From the cell containing the given text, extract its center point as [X, Y] coordinate. 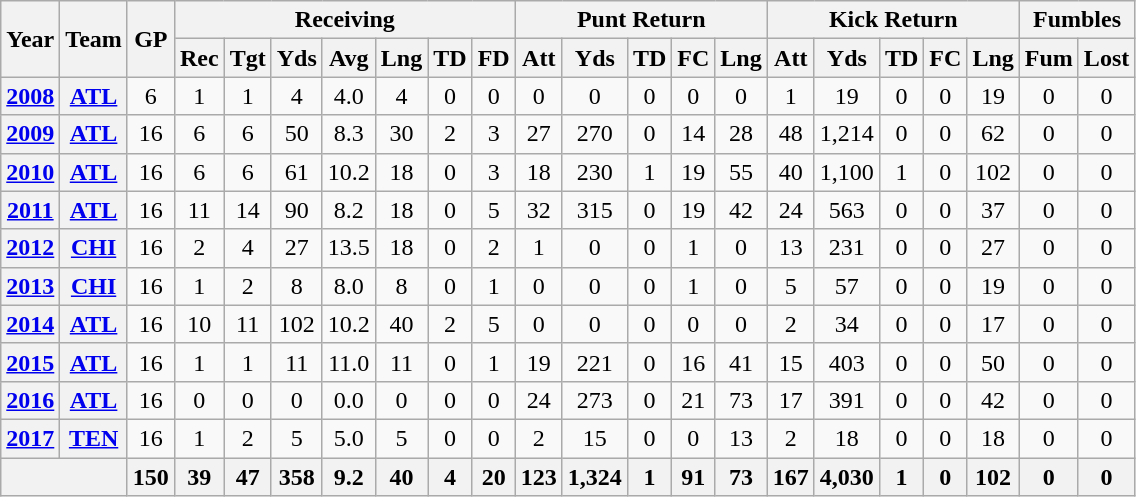
39 [199, 477]
2009 [30, 134]
8.2 [348, 210]
1,324 [594, 477]
55 [741, 172]
Fumbles [1076, 20]
Tgt [248, 58]
30 [401, 134]
Lost [1106, 58]
2011 [30, 210]
Receiving [344, 20]
2010 [30, 172]
4.0 [348, 96]
10 [199, 324]
61 [296, 172]
358 [296, 477]
2012 [30, 248]
391 [846, 400]
5.0 [348, 438]
28 [741, 134]
563 [846, 210]
Fum [1048, 58]
230 [594, 172]
231 [846, 248]
47 [248, 477]
57 [846, 286]
Rec [199, 58]
21 [694, 400]
123 [538, 477]
167 [790, 477]
8.3 [348, 134]
90 [296, 210]
9.2 [348, 477]
2015 [30, 362]
221 [594, 362]
13.5 [348, 248]
GP [150, 39]
403 [846, 362]
1,100 [846, 172]
8.0 [348, 286]
2014 [30, 324]
Avg [348, 58]
4,030 [846, 477]
37 [993, 210]
48 [790, 134]
32 [538, 210]
11.0 [348, 362]
2008 [30, 96]
20 [494, 477]
62 [993, 134]
270 [594, 134]
150 [150, 477]
2013 [30, 286]
FD [494, 58]
315 [594, 210]
Team [94, 39]
Year [30, 39]
1,214 [846, 134]
0.0 [348, 400]
91 [694, 477]
Kick Return [893, 20]
2016 [30, 400]
2017 [30, 438]
41 [741, 362]
34 [846, 324]
273 [594, 400]
TEN [94, 438]
Punt Return [641, 20]
